Capture the cell that displays the provided text and extract its (x, y) central coordinate. 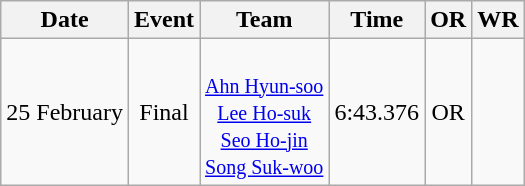
Time (377, 20)
Ahn Hyun-soo Lee Ho-suk Seo Ho-jin Song Suk-woo (264, 112)
6:43.376 (377, 112)
WR (498, 20)
Event (164, 20)
Date (65, 20)
Final (164, 112)
25 February (65, 112)
Team (264, 20)
